Search for the cell housing the specified text and yield its (x, y) center coordinate. 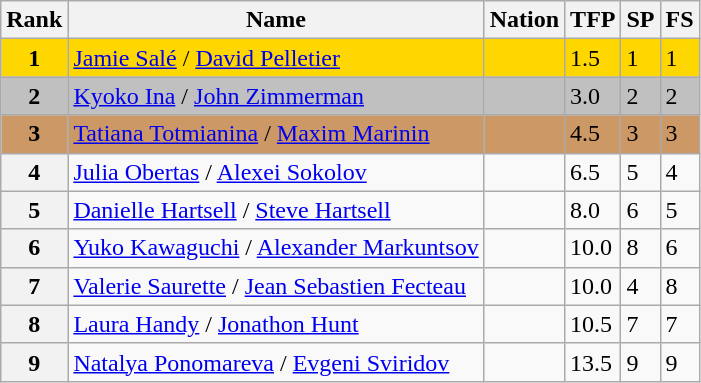
Laura Handy / Jonathon Hunt (276, 324)
Yuko Kawaguchi / Alexander Markuntsov (276, 248)
Tatiana Totmianina / Maxim Marinin (276, 134)
TFP (593, 20)
Name (276, 20)
Valerie Saurette / Jean Sebastien Fecteau (276, 286)
10.5 (593, 324)
Julia Obertas / Alexei Sokolov (276, 172)
4.5 (593, 134)
Jamie Salé / David Pelletier (276, 58)
Kyoko Ina / John Zimmerman (276, 96)
Nation (524, 20)
Natalya Ponomareva / Evgeni Sviridov (276, 362)
6.5 (593, 172)
8.0 (593, 210)
Danielle Hartsell / Steve Hartsell (276, 210)
3.0 (593, 96)
Rank (34, 20)
1.5 (593, 58)
13.5 (593, 362)
SP (640, 20)
FS (680, 20)
